Return [X, Y] of the center of cell containing provided text 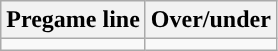
Over/under [210, 20]
Pregame line [74, 20]
